Extract the (x, y) coordinate from the center of the cell holding the provided text.  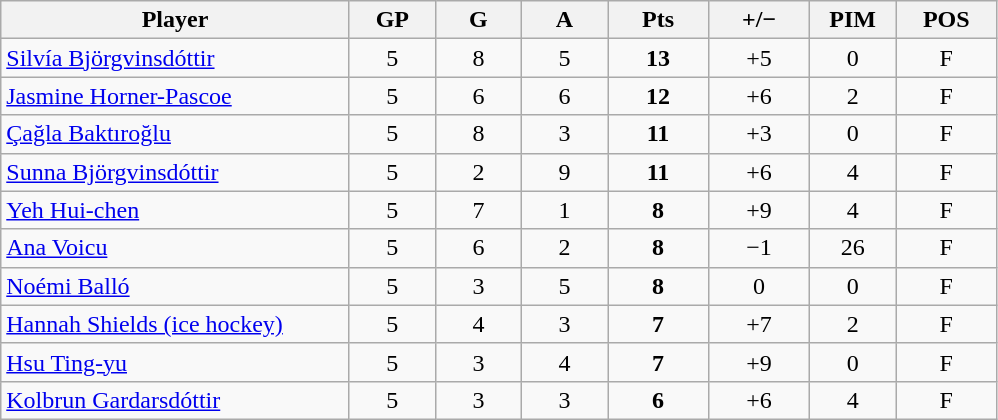
+/− (760, 20)
9 (564, 172)
Çağla Baktıroğlu (176, 134)
POS (946, 20)
PIM (853, 20)
Sunna Björgvinsdóttir (176, 172)
G (478, 20)
A (564, 20)
Pts (658, 20)
+5 (760, 58)
Yeh Hui-chen (176, 210)
Ana Voicu (176, 248)
1 (564, 210)
13 (658, 58)
Hannah Shields (ice hockey) (176, 324)
Noémi Balló (176, 286)
−1 (760, 248)
+7 (760, 324)
Jasmine Horner-Pascoe (176, 96)
GP (392, 20)
12 (658, 96)
Hsu Ting-yu (176, 362)
26 (853, 248)
Player (176, 20)
+3 (760, 134)
Silvía Björgvinsdóttir (176, 58)
Kolbrun Gardarsdóttir (176, 400)
